From the cell containing the given text, extract its center point as [X, Y] coordinate. 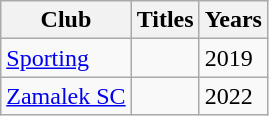
Years [233, 20]
Sporting [66, 58]
Club [66, 20]
2019 [233, 58]
2022 [233, 96]
Titles [165, 20]
Zamalek SC [66, 96]
